For the text-containing cell, return its midpoint in [X, Y] coordinate format. 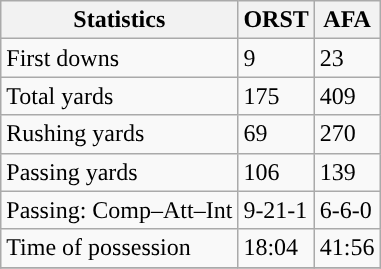
First downs [120, 58]
ORST [276, 20]
Time of possession [120, 248]
6-6-0 [347, 210]
9 [276, 58]
Passing: Comp–Att–Int [120, 210]
Total yards [120, 96]
270 [347, 134]
23 [347, 58]
69 [276, 134]
139 [347, 172]
Rushing yards [120, 134]
18:04 [276, 248]
Passing yards [120, 172]
175 [276, 96]
106 [276, 172]
409 [347, 96]
AFA [347, 20]
Statistics [120, 20]
9-21-1 [276, 210]
41:56 [347, 248]
